Output the (X, Y) coordinate of the center of the cell containing the given text.  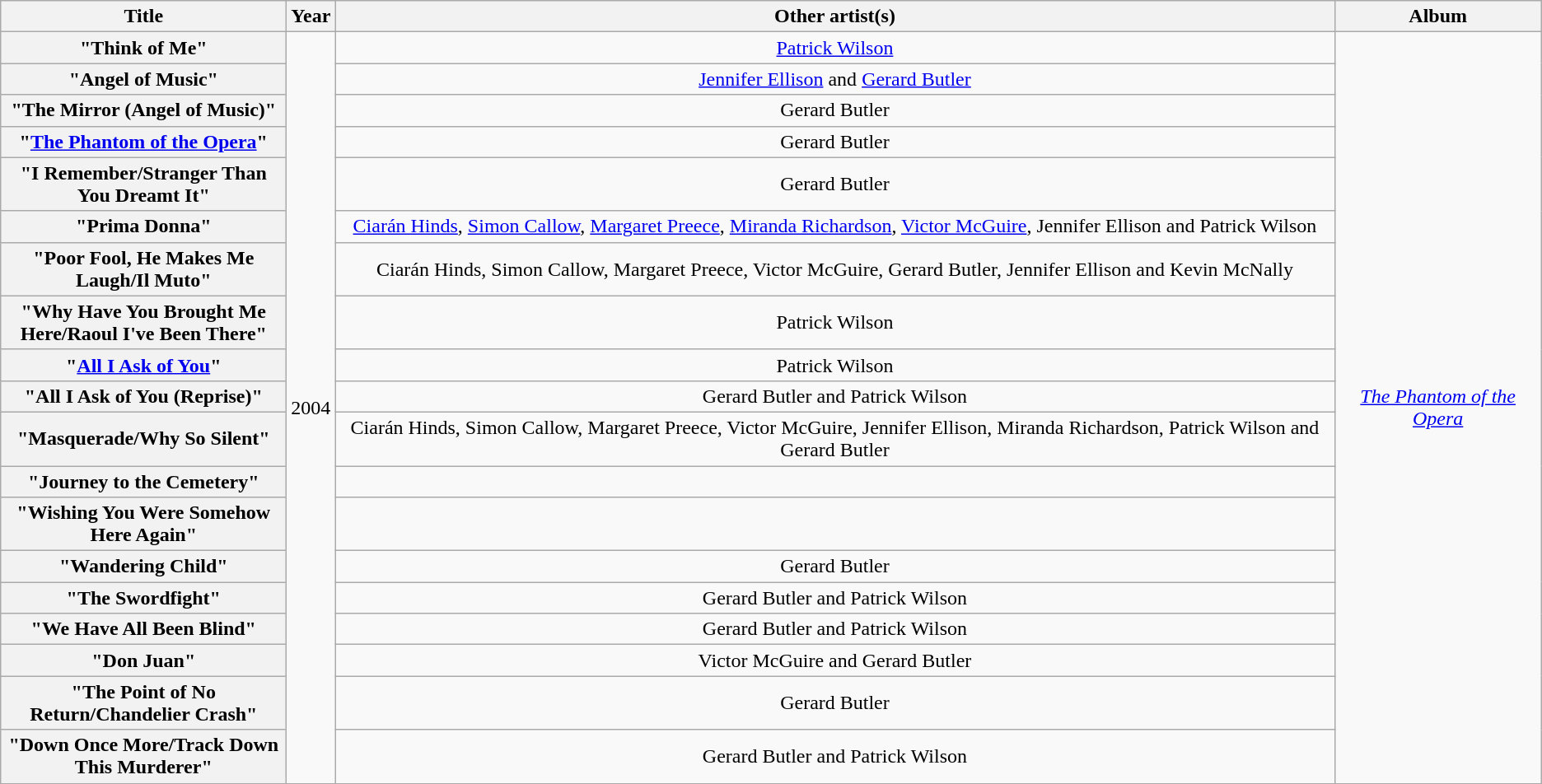
"Journey to the Cemetery" (143, 482)
"All I Ask of You" (143, 365)
"Don Juan" (143, 660)
"I Remember/Stranger Than You Dreamt It" (143, 184)
"The Phantom of the Opera" (143, 142)
"The Mirror (Angel of Music)" (143, 110)
"Wishing You Were Somehow Here Again" (143, 524)
"All I Ask of You (Reprise)" (143, 396)
Title (143, 16)
Victor McGuire and Gerard Butler (835, 660)
The Phantom of the Opera (1438, 408)
Ciarán Hinds, Simon Callow, Margaret Preece, Victor McGuire, Gerard Butler, Jennifer Ellison and Kevin McNally (835, 268)
2004 (311, 408)
"Wandering Child" (143, 567)
"We Have All Been Blind" (143, 629)
"The Swordfight" (143, 598)
"Masquerade/Why So Silent" (143, 438)
Year (311, 16)
"Angel of Music" (143, 79)
Other artist(s) (835, 16)
"Prima Donna" (143, 226)
"Down Once More/Track Down This Murderer" (143, 756)
Ciarán Hinds, Simon Callow, Margaret Preece, Miranda Richardson, Victor McGuire, Jennifer Ellison and Patrick Wilson (835, 226)
Ciarán Hinds, Simon Callow, Margaret Preece, Victor McGuire, Jennifer Ellison, Miranda Richardson, Patrick Wilson and Gerard Butler (835, 438)
"Think of Me" (143, 48)
"Poor Fool, He Makes Me Laugh/Il Muto" (143, 268)
Jennifer Ellison and Gerard Butler (835, 79)
Album (1438, 16)
"The Point of No Return/Chandelier Crash" (143, 703)
"Why Have You Brought Me Here/Raoul I've Been There" (143, 323)
